Search for the cell housing the specified text and yield its [x, y] center coordinate. 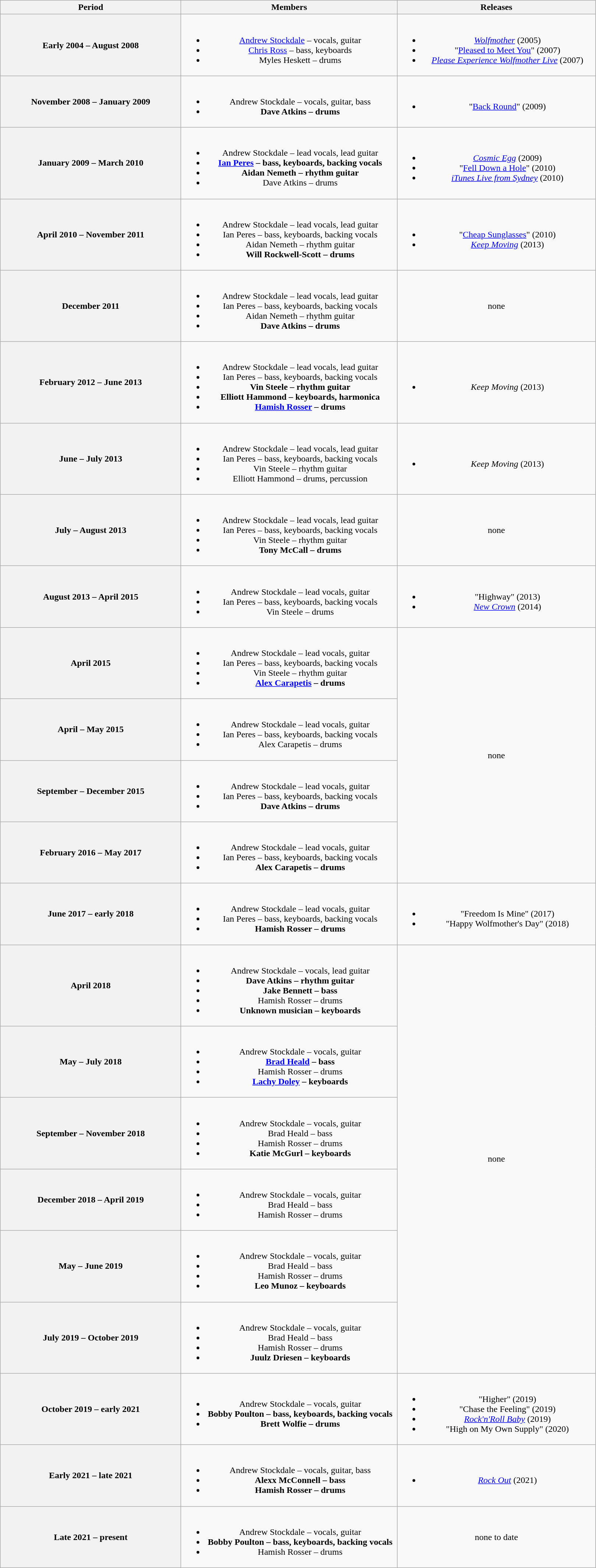
April – May 2015 [91, 730]
September – November 2018 [91, 1133]
Andrew Stockdale – vocals, guitar, bassAlexx McConnell – bassHamish Rosser – drums [289, 1475]
April 2015 [91, 663]
Period [91, 7]
June 2017 – early 2018 [91, 914]
Andrew Stockdale – lead vocals, guitarIan Peres – bass, keyboards, backing vocalsVin Steele – rhythm guitarAlex Carapetis – drums [289, 663]
August 2013 – April 2015 [91, 596]
Andrew Stockdale – vocals, guitarBrad Heald – bass Hamish Rosser – drums Juulz Driesen – keyboards [289, 1338]
"Highway" (2013)New Crown (2014) [496, 596]
Andrew Stockdale – vocals, guitarBrad Heald – bass Hamish Rosser – drums Leo Munoz – keyboards [289, 1266]
Andrew Stockdale – lead vocals, guitarIan Peres – bass, keyboards, backing vocalsHamish Rosser – drums [289, 914]
Early 2021 – late 2021 [91, 1475]
November 2008 – January 2009 [91, 102]
Andrew Stockdale – vocals, guitar, bassDave Atkins – drums [289, 102]
May – July 2018 [91, 1062]
Andrew Stockdale – lead vocals, guitarIan Peres – bass, keyboards, backing vocalsDave Atkins – drums [289, 791]
"Cheap Sunglasses" (2010)Keep Moving (2013) [496, 234]
December 2018 – April 2019 [91, 1200]
Andrew Stockdale – lead vocals, lead guitarIan Peres – bass, keyboards, backing vocalsAidan Nemeth – rhythm guitarWill Rockwell-Scott – drums [289, 234]
July – August 2013 [91, 530]
Andrew Stockdale – lead vocals, lead guitarIan Peres – bass, keyboards, backing vocalsVin Steele – rhythm guitarElliott Hammond – drums, percussion [289, 459]
December 2011 [91, 306]
Wolfmother (2005)"Pleased to Meet You" (2007)Please Experience Wolfmother Live (2007) [496, 45]
Andrew Stockdale – vocals, guitarBobby Poulton – bass, keyboards, backing vocalsHamish Rosser – drums [289, 1537]
Andrew Stockdale – vocals, guitarBrad Heald – bass Hamish Rosser – drums Lachy Doley – keyboards [289, 1062]
Andrew Stockdale – lead vocals, guitarIan Peres – bass, keyboards, backing vocalsVin Steele – drums [289, 596]
April 2010 – November 2011 [91, 234]
January 2009 – March 2010 [91, 163]
Cosmic Egg (2009)"Fell Down a Hole" (2010)iTunes Live from Sydney (2010) [496, 163]
Releases [496, 7]
"Back Round" (2009) [496, 102]
June – July 2013 [91, 459]
Rock Out (2021) [496, 1475]
Andrew Stockdale – vocals, guitarBrad Heald – bass Hamish Rosser – drums Katie McGurl – keyboards [289, 1133]
May – June 2019 [91, 1266]
July 2019 – October 2019 [91, 1338]
none to date [496, 1537]
Late 2021 – present [91, 1537]
Andrew Stockdale – vocals, guitarBobby Poulton – bass, keyboards, backing vocals Brett Wolfie – drums [289, 1409]
"Higher" (2019)"Chase the Feeling" (2019)Rock'n'Roll Baby (2019)"High on My Own Supply" (2020) [496, 1409]
February 2012 – June 2013 [91, 382]
Early 2004 – August 2008 [91, 45]
September – December 2015 [91, 791]
Andrew Stockdale – lead vocals, lead guitarIan Peres – bass, keyboards, backing vocalsVin Steele – rhythm guitarTony McCall – drums [289, 530]
Andrew Stockdale – vocals, guitarChris Ross – bass, keyboardsMyles Heskett – drums [289, 45]
April 2018 [91, 986]
Andrew Stockdale – vocals, lead guitarDave Atkins – rhythm guitar Jake Bennett – bass Hamish Rosser – drums Unknown musician – keyboards [289, 986]
"Freedom Is Mine" (2017)"Happy Wolfmother's Day" (2018) [496, 914]
February 2016 – May 2017 [91, 852]
October 2019 – early 2021 [91, 1409]
Andrew Stockdale – vocals, guitarBrad Heald – bass Hamish Rosser – drums [289, 1200]
Members [289, 7]
